Output the (x, y) coordinate of the center of the cell containing the given text.  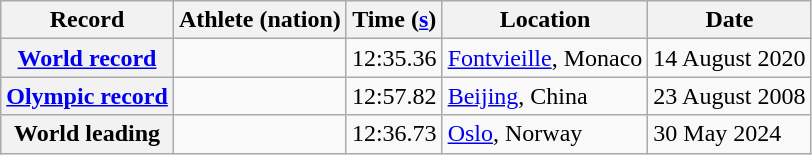
Time (s) (394, 20)
Olympic record (88, 96)
World record (88, 58)
Athlete (nation) (260, 20)
12:35.36 (394, 58)
12:57.82 (394, 96)
Date (730, 20)
23 August 2008 (730, 96)
12:36.73 (394, 134)
14 August 2020 (730, 58)
Fontvieille, Monaco (545, 58)
30 May 2024 (730, 134)
World leading (88, 134)
Record (88, 20)
Location (545, 20)
Oslo, Norway (545, 134)
Beijing, China (545, 96)
